Capture the cell that displays the provided text and extract its [X, Y] central coordinate. 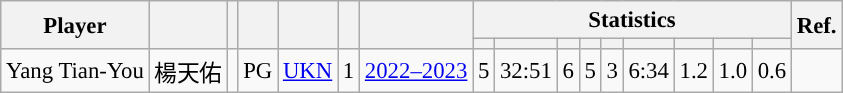
2022–2023 [416, 71]
Yang Tian-You [75, 71]
PG [258, 71]
32:51 [526, 71]
1.2 [694, 71]
Statistics [632, 20]
楊天佑 [188, 71]
1.0 [732, 71]
UKN [308, 71]
0.6 [772, 71]
Player [75, 25]
6:34 [648, 71]
6 [568, 71]
Ref. [816, 25]
1 [349, 71]
3 [612, 71]
